Extract the [x, y] coordinate from the center of the cell holding the provided text.  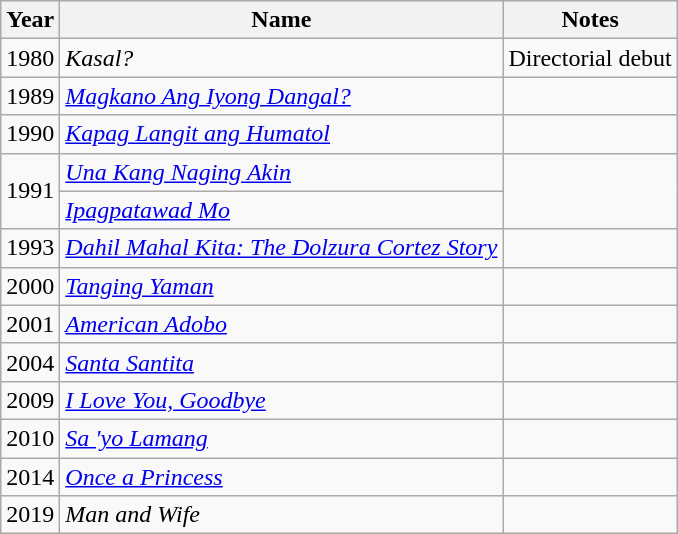
1991 [30, 191]
Directorial debut [590, 58]
Notes [590, 20]
Santa Santita [282, 362]
Once a Princess [282, 477]
Man and Wife [282, 515]
Una Kang Naging Akin [282, 172]
2014 [30, 477]
Year [30, 20]
1990 [30, 134]
2004 [30, 362]
Kasal? [282, 58]
Kapag Langit ang Humatol [282, 134]
Sa 'yo Lamang [282, 438]
1989 [30, 96]
2009 [30, 400]
American Adobo [282, 324]
Tanging Yaman [282, 286]
2000 [30, 286]
Dahil Mahal Kita: The Dolzura Cortez Story [282, 248]
2019 [30, 515]
1980 [30, 58]
I Love You, Goodbye [282, 400]
Ipagpatawad Mo [282, 210]
2001 [30, 324]
Name [282, 20]
2010 [30, 438]
1993 [30, 248]
Magkano Ang Iyong Dangal? [282, 96]
